Detect which cell encompasses the target text, then output its (x, y) center coordinate. 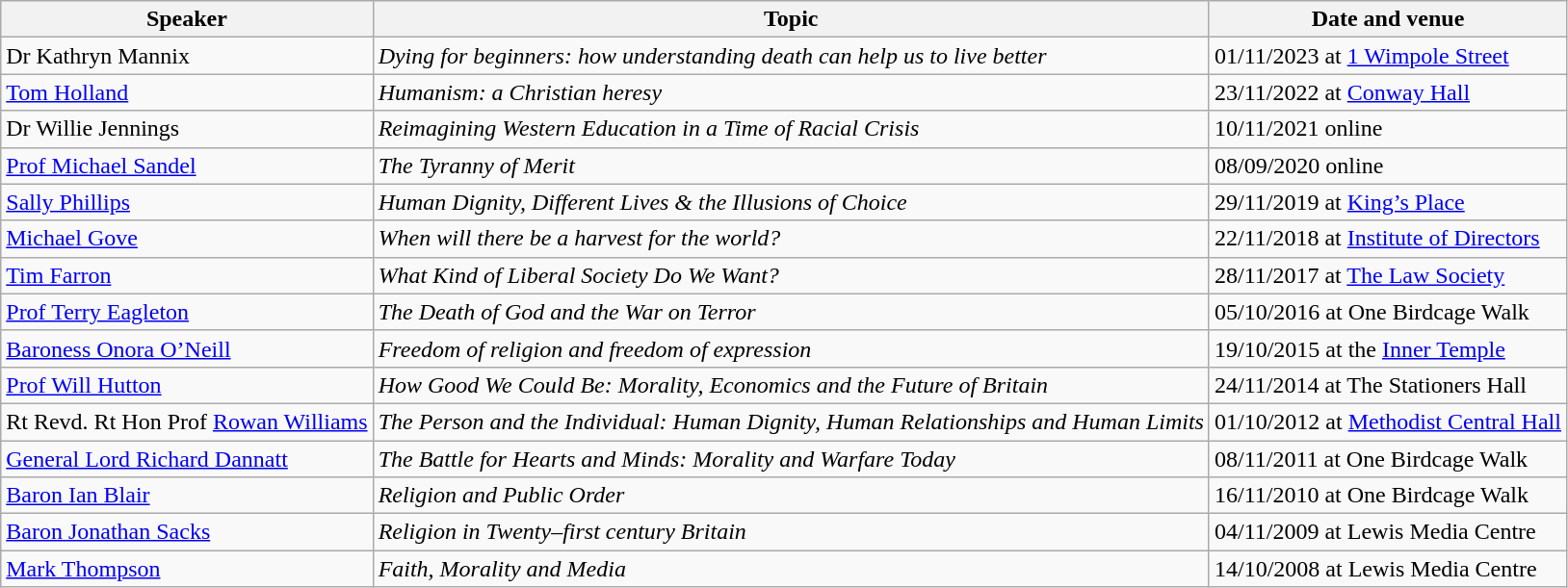
05/10/2016 at One Birdcage Walk (1387, 312)
28/11/2017 at The Law Society (1387, 275)
The Battle for Hearts and Minds: Morality and Warfare Today (791, 459)
The Person and the Individual: Human Dignity, Human Relationships and Human Limits (791, 422)
When will there be a harvest for the world? (791, 239)
Religion and Public Order (791, 496)
Dying for beginners: how understanding death can help us to live better (791, 56)
19/10/2015 at the Inner Temple (1387, 348)
How Good We Could Be: Morality, Economics and the Future of Britain (791, 385)
Human Dignity, Different Lives & the Illusions of Choice (791, 202)
Speaker (187, 19)
Baron Jonathan Sacks (187, 532)
Prof Will Hutton (187, 385)
The Death of God and the War on Terror (791, 312)
22/11/2018 at Institute of Directors (1387, 239)
Baron Ian Blair (187, 496)
16/11/2010 at One Birdcage Walk (1387, 496)
Humanism: a Christian heresy (791, 92)
14/10/2008 at Lewis Media Centre (1387, 569)
Prof Terry Eagleton (187, 312)
01/10/2012 at Methodist Central Hall (1387, 422)
What Kind of Liberal Society Do We Want? (791, 275)
The Tyranny of Merit (791, 166)
Michael Gove (187, 239)
Reimagining Western Education in a Time of Racial Crisis (791, 129)
Freedom of religion and freedom of expression (791, 348)
01/11/2023 at 1 Wimpole Street (1387, 56)
Sally Phillips (187, 202)
08/11/2011 at One Birdcage Walk (1387, 459)
24/11/2014 at The Stationers Hall (1387, 385)
Mark Thompson (187, 569)
Religion in Twenty–first century Britain (791, 532)
Rt Revd. Rt Hon Prof Rowan Williams (187, 422)
29/11/2019 at King’s Place (1387, 202)
Dr Kathryn Mannix (187, 56)
Tom Holland (187, 92)
23/11/2022 at Conway Hall (1387, 92)
Prof Michael Sandel (187, 166)
Date and venue (1387, 19)
04/11/2009 at Lewis Media Centre (1387, 532)
10/11/2021 online (1387, 129)
Tim Farron (187, 275)
Baroness Onora O’Neill (187, 348)
Topic (791, 19)
08/09/2020 online (1387, 166)
General Lord Richard Dannatt (187, 459)
Dr Willie Jennings (187, 129)
Faith, Morality and Media (791, 569)
